For the text-containing cell, return its midpoint in [X, Y] coordinate format. 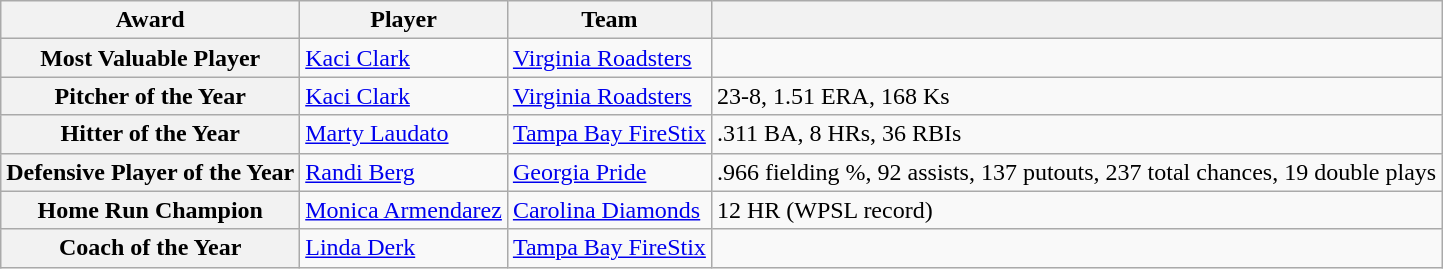
Linda Derk [404, 248]
Team [609, 20]
Carolina Diamonds [609, 210]
Monica Armendarez [404, 210]
23-8, 1.51 ERA, 168 Ks [1076, 96]
.311 BA, 8 HRs, 36 RBIs [1076, 134]
Defensive Player of the Year [150, 172]
Randi Berg [404, 172]
Home Run Champion [150, 210]
12 HR (WPSL record) [1076, 210]
Most Valuable Player [150, 58]
Award [150, 20]
Georgia Pride [609, 172]
Player [404, 20]
Pitcher of the Year [150, 96]
Marty Laudato [404, 134]
Coach of the Year [150, 248]
.966 fielding %, 92 assists, 137 putouts, 237 total chances, 19 double plays [1076, 172]
Hitter of the Year [150, 134]
